Pinpoint the cell where the given text exists, returning its (x, y) midpoint coordinate. 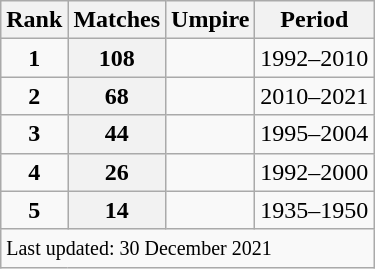
3 (34, 134)
Umpire (210, 20)
1992–2010 (314, 58)
Rank (34, 20)
5 (34, 210)
14 (117, 210)
1 (34, 58)
Matches (117, 20)
26 (117, 172)
Last updated: 30 December 2021 (188, 248)
44 (117, 134)
68 (117, 96)
108 (117, 58)
1992–2000 (314, 172)
4 (34, 172)
2010–2021 (314, 96)
Period (314, 20)
1995–2004 (314, 134)
1935–1950 (314, 210)
2 (34, 96)
